Search for the cell housing the specified text and yield its (x, y) center coordinate. 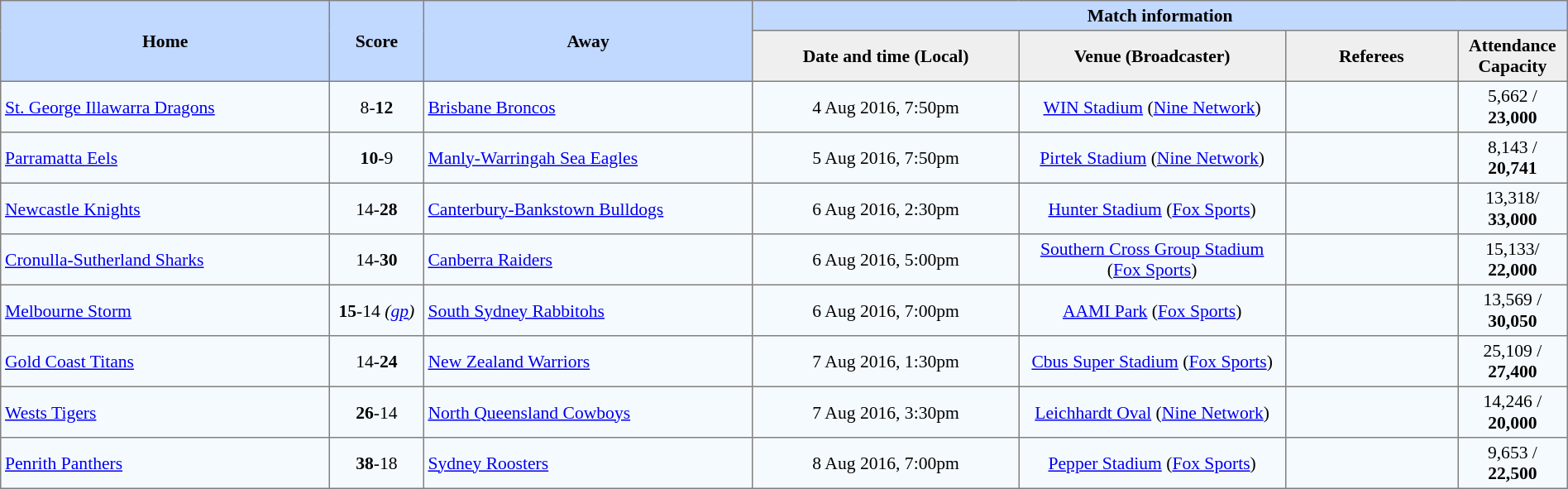
7 Aug 2016, 3:30pm (886, 412)
38-18 (377, 463)
Wests Tigers (165, 412)
Referees (1371, 56)
Parramatta Eels (165, 158)
St. George Illawarra Dragons (165, 107)
Canterbury-Bankstown Bulldogs (588, 209)
Canberra Raiders (588, 260)
Venue (Broadcaster) (1152, 56)
AAMI Park (Fox Sports) (1152, 310)
8-12 (377, 107)
Newcastle Knights (165, 209)
9,653 / 22,500 (1513, 463)
6 Aug 2016, 2:30pm (886, 209)
Sydney Roosters (588, 463)
Hunter Stadium (Fox Sports) (1152, 209)
5,662 / 23,000 (1513, 107)
Penrith Panthers (165, 463)
Pepper Stadium (Fox Sports) (1152, 463)
14-28 (377, 209)
13,569 / 30,050 (1513, 310)
15-14 (gp) (377, 310)
8 Aug 2016, 7:00pm (886, 463)
Score (377, 41)
Melbourne Storm (165, 310)
Cronulla-Sutherland Sharks (165, 260)
Brisbane Broncos (588, 107)
6 Aug 2016, 5:00pm (886, 260)
6 Aug 2016, 7:00pm (886, 310)
Home (165, 41)
Match information (1159, 16)
26-14 (377, 412)
Pirtek Stadium (Nine Network) (1152, 158)
New Zealand Warriors (588, 362)
WIN Stadium (Nine Network) (1152, 107)
13,318/ 33,000 (1513, 209)
Leichhardt Oval (Nine Network) (1152, 412)
14,246 / 20,000 (1513, 412)
4 Aug 2016, 7:50pm (886, 107)
14-24 (377, 362)
10-9 (377, 158)
8,143 / 20,741 (1513, 158)
North Queensland Cowboys (588, 412)
15,133/ 22,000 (1513, 260)
Manly-Warringah Sea Eagles (588, 158)
Cbus Super Stadium (Fox Sports) (1152, 362)
Gold Coast Titans (165, 362)
South Sydney Rabbitohs (588, 310)
Southern Cross Group Stadium (Fox Sports) (1152, 260)
14-30 (377, 260)
Date and time (Local) (886, 56)
Attendance Capacity (1513, 56)
25,109 / 27,400 (1513, 362)
7 Aug 2016, 1:30pm (886, 362)
5 Aug 2016, 7:50pm (886, 158)
Away (588, 41)
